Scan for the cell matching the given text and deliver its [X, Y] coordinate at center. 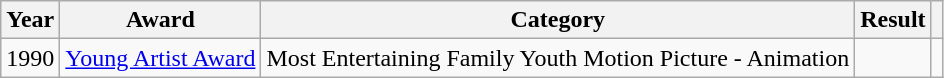
Young Artist Award [160, 58]
Year [30, 20]
Result [893, 20]
Award [160, 20]
Most Entertaining Family Youth Motion Picture - Animation [558, 58]
Category [558, 20]
1990 [30, 58]
